Return the (x, y) coordinate for the center point of the cell that contains the specified text.  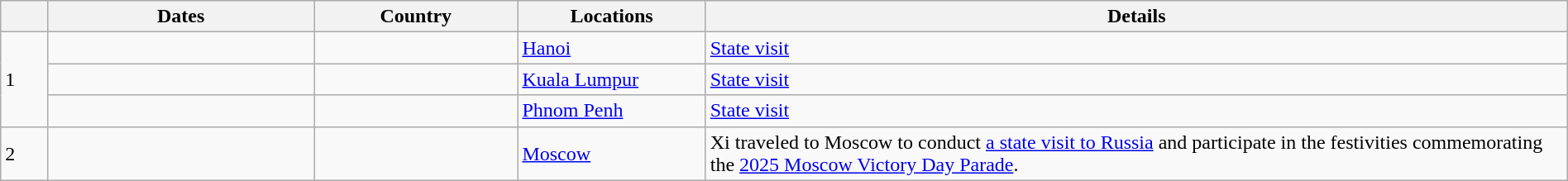
Kuala Lumpur (612, 79)
2 (25, 154)
Hanoi (612, 48)
Details (1136, 17)
Locations (612, 17)
Phnom Penh (612, 111)
Xi traveled to Moscow to conduct a state visit to Russia and participate in the festivities commemorating the 2025 Moscow Victory Day Parade. (1136, 154)
Dates (181, 17)
Country (416, 17)
Moscow (612, 154)
1 (25, 79)
